Provide the (X, Y) coordinate of the cell's center where the given text is located.  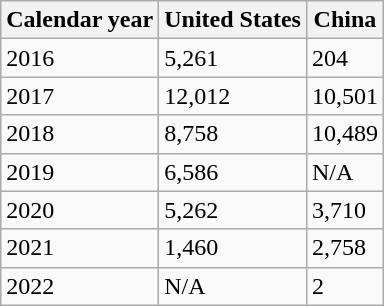
6,586 (233, 172)
2021 (80, 248)
2 (344, 286)
2019 (80, 172)
China (344, 20)
2020 (80, 210)
2016 (80, 58)
204 (344, 58)
2022 (80, 286)
5,262 (233, 210)
3,710 (344, 210)
10,501 (344, 96)
10,489 (344, 134)
12,012 (233, 96)
Calendar year (80, 20)
8,758 (233, 134)
2018 (80, 134)
2017 (80, 96)
1,460 (233, 248)
5,261 (233, 58)
2,758 (344, 248)
United States (233, 20)
